Provide the [x, y] coordinate of the cell's center where the given text is located.  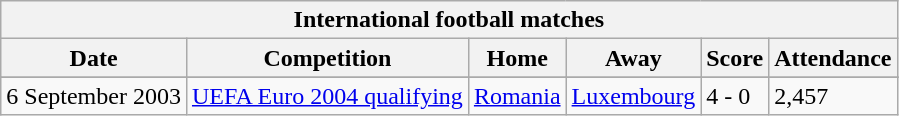
Romania [517, 96]
4 - 0 [735, 96]
Competition [327, 58]
Date [94, 58]
Luxembourg [634, 96]
Score [735, 58]
2,457 [833, 96]
UEFA Euro 2004 qualifying [327, 96]
Away [634, 58]
Home [517, 58]
6 September 2003 [94, 96]
Attendance [833, 58]
International football matches [449, 20]
